Return the [x, y] coordinate for the center point of the cell that contains the specified text.  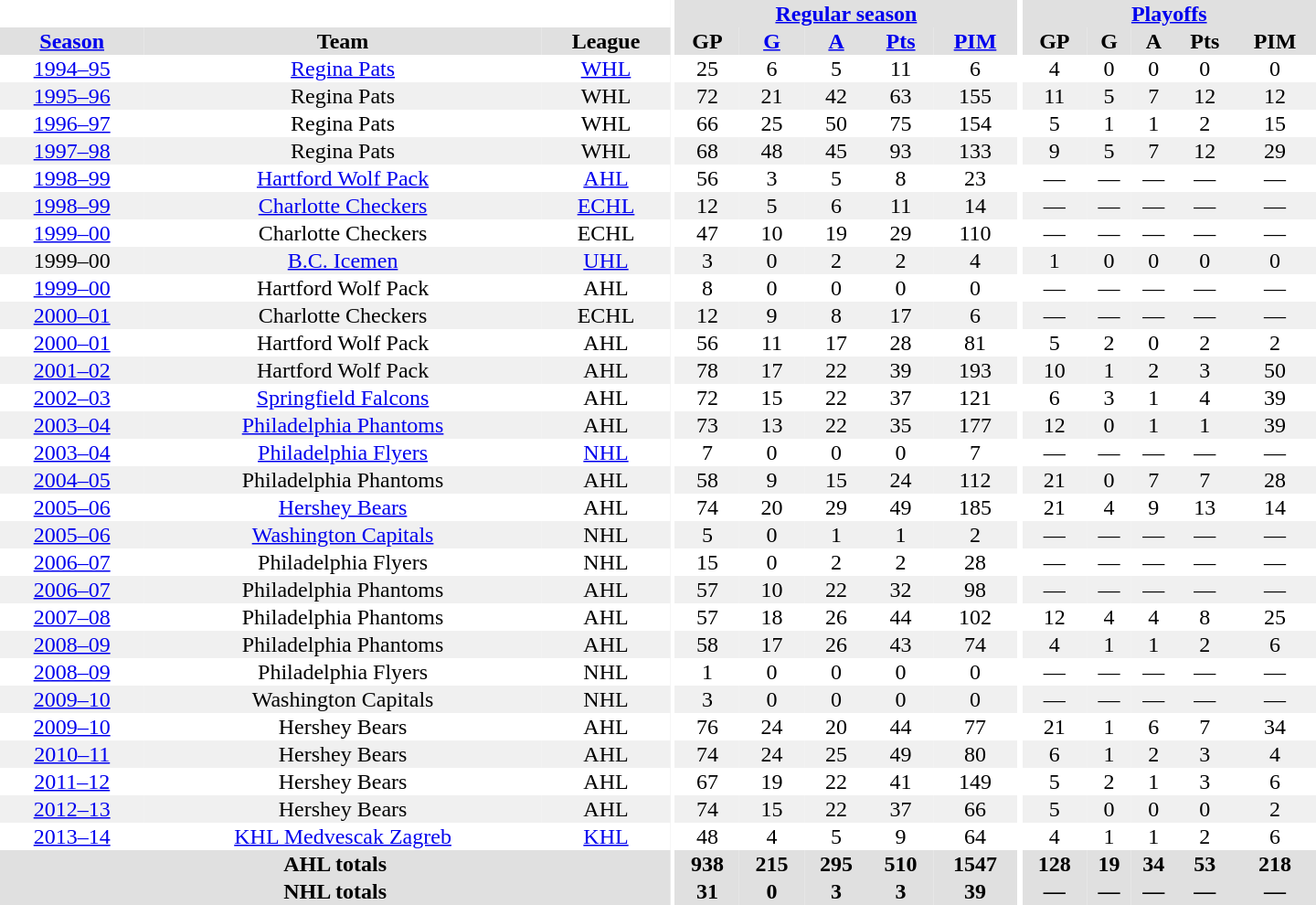
42 [837, 96]
18 [771, 617]
UHL [607, 261]
2010–11 [71, 754]
110 [975, 233]
78 [707, 370]
35 [901, 425]
2001–02 [71, 370]
31 [707, 891]
64 [975, 836]
Regular season [846, 14]
Playoffs [1170, 14]
510 [901, 864]
2004–05 [71, 480]
68 [707, 151]
77 [975, 727]
218 [1275, 864]
32 [901, 590]
1547 [975, 864]
43 [901, 644]
121 [975, 398]
215 [771, 864]
81 [975, 343]
2011–12 [71, 782]
45 [837, 151]
67 [707, 782]
53 [1205, 864]
23 [975, 178]
B.C. Icemen [342, 261]
155 [975, 96]
938 [707, 864]
League [607, 41]
Springfield Falcons [342, 398]
112 [975, 480]
1996–97 [71, 123]
185 [975, 507]
295 [837, 864]
KHL [607, 836]
Season [71, 41]
75 [901, 123]
93 [901, 151]
KHL Medvescak Zagreb [342, 836]
154 [975, 123]
2007–08 [71, 617]
2002–03 [71, 398]
177 [975, 425]
73 [707, 425]
41 [901, 782]
47 [707, 233]
NHL totals [334, 891]
193 [975, 370]
2012–13 [71, 809]
80 [975, 754]
AHL totals [334, 864]
149 [975, 782]
102 [975, 617]
63 [901, 96]
133 [975, 151]
1997–98 [71, 151]
128 [1055, 864]
Team [342, 41]
76 [707, 727]
1994–95 [71, 69]
2013–14 [71, 836]
98 [975, 590]
1995–96 [71, 96]
